Determine the [x, y] coordinate at the center of the cell enclosing the given text.  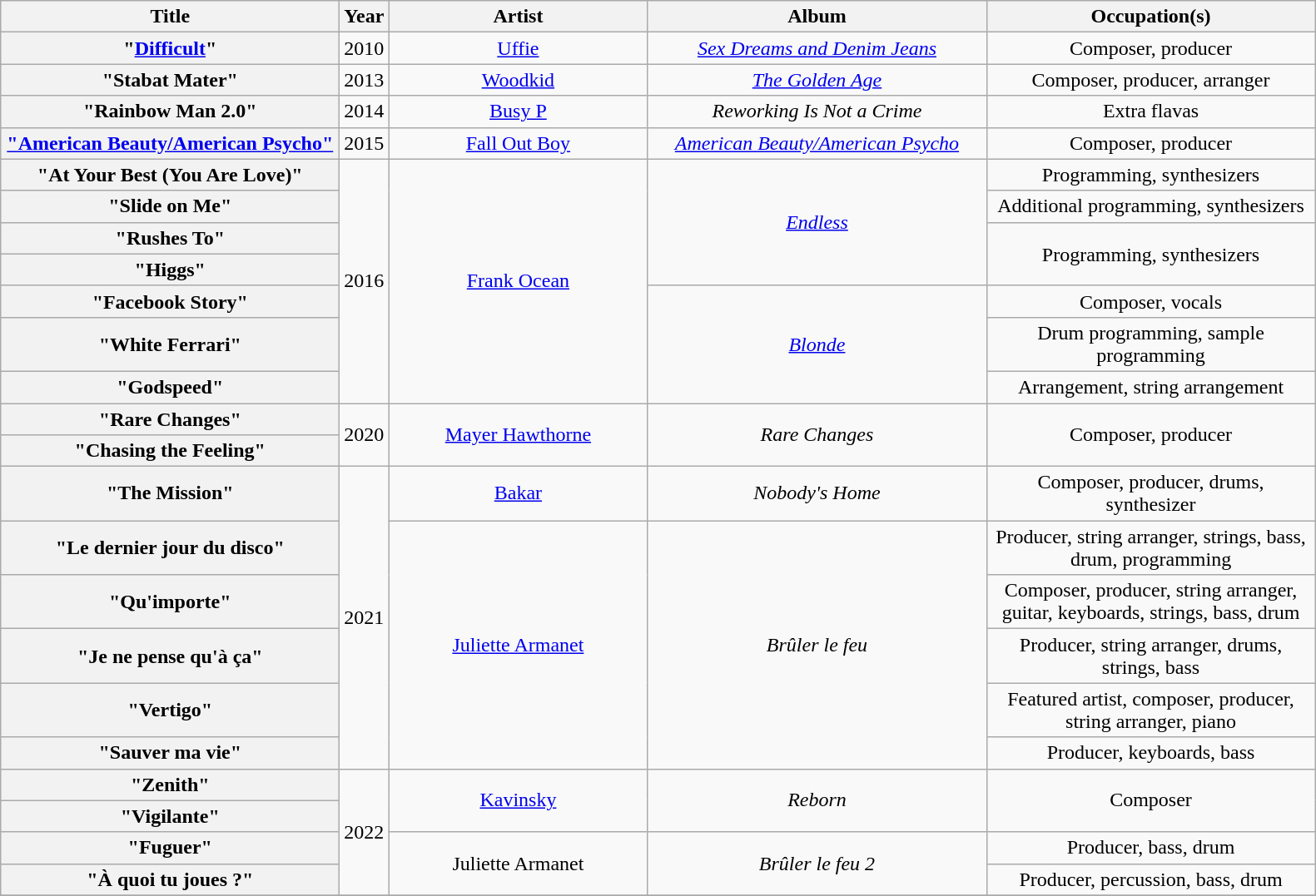
Composer, vocals [1150, 301]
2022 [365, 832]
Rare Changes [817, 434]
Composer [1150, 800]
Brûler le feu 2 [817, 864]
Artist [518, 17]
Producer, string arranger, strings, bass, drum, programming [1150, 547]
"Vertigo" [170, 710]
Producer, percussion, bass, drum [1150, 879]
Frank Ocean [518, 281]
Producer, string arranger, drums, strings, bass [1150, 656]
Drum programming, sample programming [1150, 344]
Sex Dreams and Denim Jeans [817, 48]
"The Mission" [170, 494]
"Stabat Mater" [170, 80]
Producer, keyboards, bass [1150, 753]
Blonde [817, 344]
"Higgs" [170, 270]
2015 [365, 143]
"Je ne pense qu'à ça" [170, 656]
Endless [817, 222]
Reborn [817, 800]
"Vigilante" [170, 816]
Producer, bass, drum [1150, 848]
Mayer Hawthorne [518, 434]
"Qu'importe" [170, 602]
"Sauver ma vie" [170, 753]
2020 [365, 434]
Arrangement, string arrangement [1150, 387]
Fall Out Boy [518, 143]
"Slide on Me" [170, 206]
Reworking Is Not a Crime [817, 111]
Composer, producer, arranger [1150, 80]
"Rushes To" [170, 238]
American Beauty/American Psycho [817, 143]
Occupation(s) [1150, 17]
"American Beauty/American Psycho" [170, 143]
Nobody's Home [817, 494]
"Difficult" [170, 48]
The Golden Age [817, 80]
Album [817, 17]
Composer, producer, string arranger, guitar, keyboards, strings, bass, drum [1150, 602]
Brûler le feu [817, 645]
2016 [365, 281]
Composer, producer, drums, synthesizer [1150, 494]
Woodkid [518, 80]
Bakar [518, 494]
"Zenith" [170, 785]
Uffie [518, 48]
"Fuguer" [170, 848]
"À quoi tu joues ?" [170, 879]
2013 [365, 80]
"Rainbow Man 2.0" [170, 111]
Featured artist, composer, producer, string arranger, piano [1150, 710]
"Facebook Story" [170, 301]
Year [365, 17]
Kavinsky [518, 800]
2010 [365, 48]
2014 [365, 111]
Busy P [518, 111]
"Rare Changes" [170, 418]
"At Your Best (You Are Love)" [170, 175]
Extra flavas [1150, 111]
Title [170, 17]
2021 [365, 617]
"Chasing the Feeling" [170, 451]
Additional programming, synthesizers [1150, 206]
"Godspeed" [170, 387]
"Le dernier jour du disco" [170, 547]
"White Ferrari" [170, 344]
